Provide the [X, Y] coordinate of the cell's center where the given text is located.  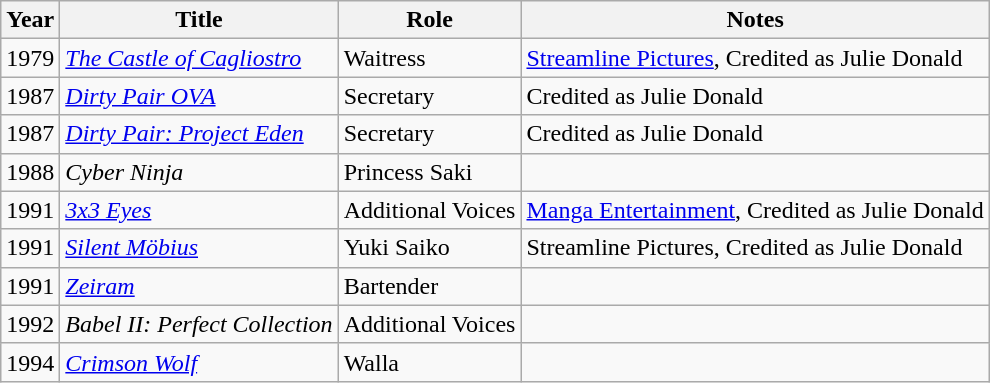
Bartender [430, 286]
Princess Saki [430, 172]
Silent Möbius [199, 248]
Dirty Pair: Project Eden [199, 134]
1988 [30, 172]
Role [430, 20]
Walla [430, 362]
Waitress [430, 58]
Babel II: Perfect Collection [199, 324]
Yuki Saiko [430, 248]
Crimson Wolf [199, 362]
Zeiram [199, 286]
1994 [30, 362]
Manga Entertainment, Credited as Julie Donald [755, 210]
The Castle of Cagliostro [199, 58]
Dirty Pair OVA [199, 96]
Notes [755, 20]
3x3 Eyes [199, 210]
1979 [30, 58]
Year [30, 20]
Cyber Ninja [199, 172]
1992 [30, 324]
Title [199, 20]
